Extract the [X, Y] coordinate from the center of the cell holding the provided text.  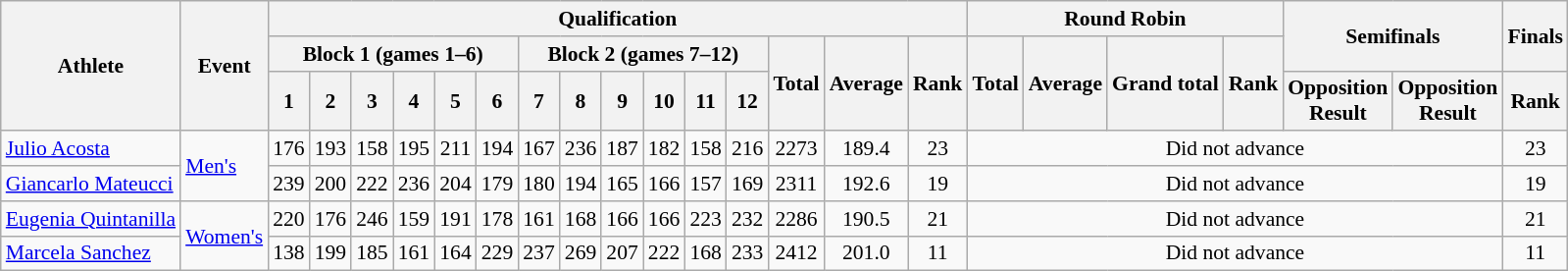
179 [498, 184]
191 [455, 219]
12 [747, 100]
2273 [796, 149]
2311 [796, 184]
4 [414, 100]
165 [622, 184]
189.4 [867, 149]
185 [373, 253]
269 [581, 253]
195 [414, 149]
164 [455, 253]
Giancarlo Mateucci [90, 184]
3 [373, 100]
Grand total [1165, 84]
246 [373, 219]
7 [539, 100]
Semifinals [1392, 35]
233 [747, 253]
190.5 [867, 219]
180 [539, 184]
187 [622, 149]
167 [539, 149]
207 [622, 253]
178 [498, 219]
223 [706, 219]
239 [288, 184]
1 [288, 100]
Athlete [90, 66]
204 [455, 184]
Qualification [618, 19]
216 [747, 149]
Finals [1536, 35]
199 [331, 253]
193 [331, 149]
201.0 [867, 253]
232 [747, 219]
157 [706, 184]
9 [622, 100]
Event [224, 66]
Women's [224, 236]
200 [331, 184]
8 [581, 100]
Block 1 (games 1–6) [392, 54]
159 [414, 219]
2286 [796, 219]
Eugenia Quintanilla [90, 219]
138 [288, 253]
Round Robin [1125, 19]
169 [747, 184]
229 [498, 253]
2 [331, 100]
2412 [796, 253]
6 [498, 100]
Block 2 (games 7–12) [643, 54]
192.6 [867, 184]
182 [665, 149]
211 [455, 149]
Marcela Sanchez [90, 253]
Men's [224, 167]
220 [288, 219]
237 [539, 253]
5 [455, 100]
10 [665, 100]
Julio Acosta [90, 149]
